Locate the cell with the specified text and output its (x, y) center coordinate. 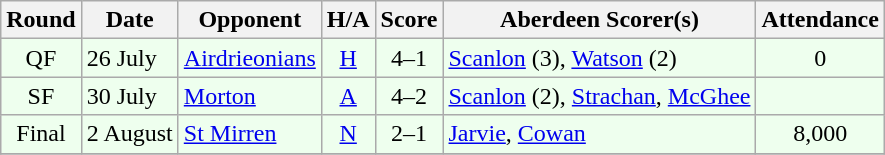
4–1 (409, 58)
Round (41, 20)
Morton (250, 96)
26 July (130, 58)
30 July (130, 96)
4–2 (409, 96)
2 August (130, 134)
Jarvie, Cowan (600, 134)
QF (41, 58)
Scanlon (2), Strachan, McGhee (600, 96)
8,000 (820, 134)
SF (41, 96)
Opponent (250, 20)
H/A (348, 20)
Score (409, 20)
Final (41, 134)
N (348, 134)
Date (130, 20)
Airdrieonians (250, 58)
Scanlon (3), Watson (2) (600, 58)
A (348, 96)
2–1 (409, 134)
H (348, 58)
Attendance (820, 20)
Aberdeen Scorer(s) (600, 20)
St Mirren (250, 134)
0 (820, 58)
